Return (X, Y) of the center of cell containing provided text 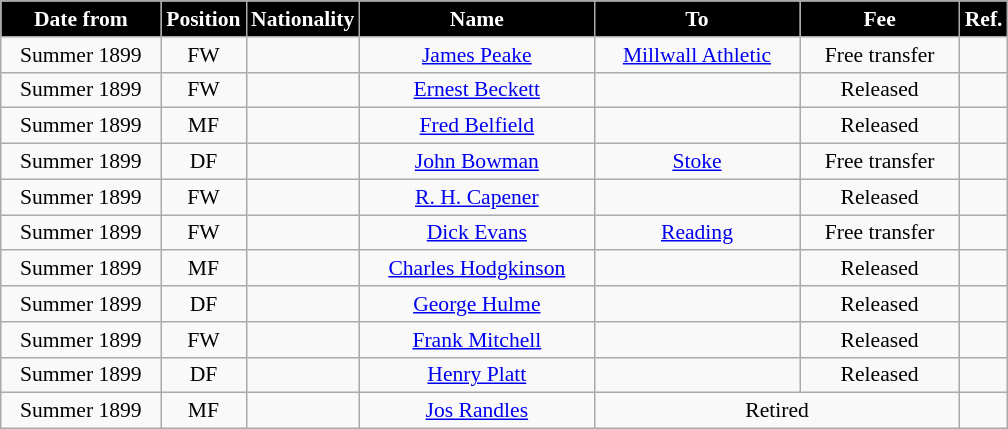
Millwall Athletic (696, 55)
Charles Hodgkinson (476, 269)
James Peake (476, 55)
Reading (696, 233)
Name (476, 19)
Ref. (984, 19)
To (696, 19)
Fee (880, 19)
Position (204, 19)
R. H. Capener (476, 197)
Stoke (696, 162)
John Bowman (476, 162)
George Hulme (476, 304)
Date from (81, 19)
Fred Belfield (476, 126)
Frank Mitchell (476, 340)
Henry Platt (476, 375)
Dick Evans (476, 233)
Nationality (302, 19)
Jos Randles (476, 411)
Ernest Beckett (476, 90)
Retired (776, 411)
